Pinpoint the cell where the given text exists, returning its (X, Y) midpoint coordinate. 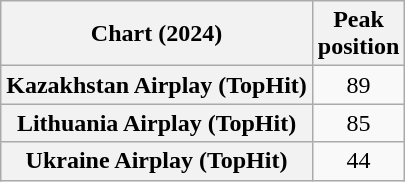
Kazakhstan Airplay (TopHit) (157, 85)
Ukraine Airplay (TopHit) (157, 161)
Lithuania Airplay (TopHit) (157, 123)
85 (358, 123)
89 (358, 85)
Peakposition (358, 34)
Chart (2024) (157, 34)
44 (358, 161)
